Pinpoint the cell where the given text exists, returning its (x, y) midpoint coordinate. 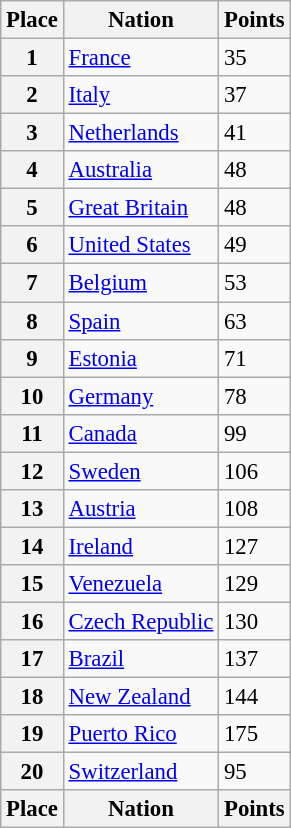
41 (254, 133)
Puerto Rico (140, 734)
18 (32, 697)
127 (254, 546)
Brazil (140, 659)
15 (32, 584)
20 (32, 772)
129 (254, 584)
2 (32, 95)
8 (32, 321)
Great Britain (140, 208)
71 (254, 358)
13 (32, 509)
78 (254, 396)
9 (32, 358)
Venezuela (140, 584)
99 (254, 433)
35 (254, 58)
11 (32, 433)
106 (254, 471)
7 (32, 283)
49 (254, 245)
Belgium (140, 283)
Italy (140, 95)
17 (32, 659)
United States (140, 245)
130 (254, 621)
19 (32, 734)
1 (32, 58)
175 (254, 734)
Czech Republic (140, 621)
France (140, 58)
3 (32, 133)
Australia (140, 170)
4 (32, 170)
144 (254, 697)
12 (32, 471)
Ireland (140, 546)
Austria (140, 509)
14 (32, 546)
Switzerland (140, 772)
37 (254, 95)
63 (254, 321)
Sweden (140, 471)
5 (32, 208)
New Zealand (140, 697)
Canada (140, 433)
Netherlands (140, 133)
53 (254, 283)
Spain (140, 321)
Germany (140, 396)
95 (254, 772)
108 (254, 509)
Estonia (140, 358)
6 (32, 245)
10 (32, 396)
137 (254, 659)
16 (32, 621)
